Pinpoint the cell where the given text exists, returning its (x, y) midpoint coordinate. 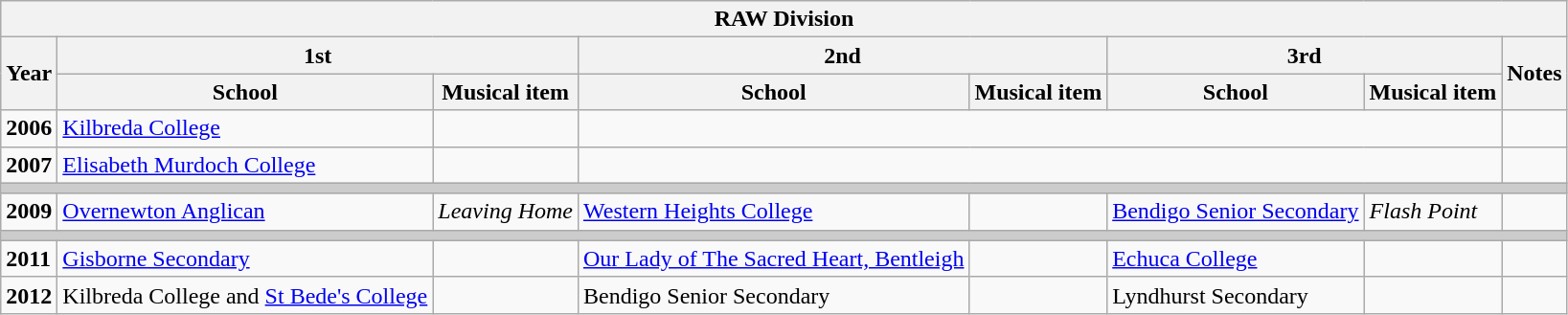
2007 (29, 165)
2nd (842, 56)
Elisabeth Murdoch College (245, 165)
Echuca College (1236, 259)
Overnewton Anglican (245, 212)
2009 (29, 212)
1st (318, 56)
Gisborne Secondary (245, 259)
2012 (29, 295)
3rd (1305, 56)
Western Heights College (773, 212)
Lyndhurst Secondary (1236, 295)
2011 (29, 259)
Kilbreda College (245, 128)
Leaving Home (506, 212)
Kilbreda College and St Bede's College (245, 295)
Notes (1534, 74)
RAW Division (784, 19)
Year (29, 74)
Flash Point (1433, 212)
2006 (29, 128)
Our Lady of The Sacred Heart, Bentleigh (773, 259)
